Output the (X, Y) coordinate of the center of the cell containing the given text.  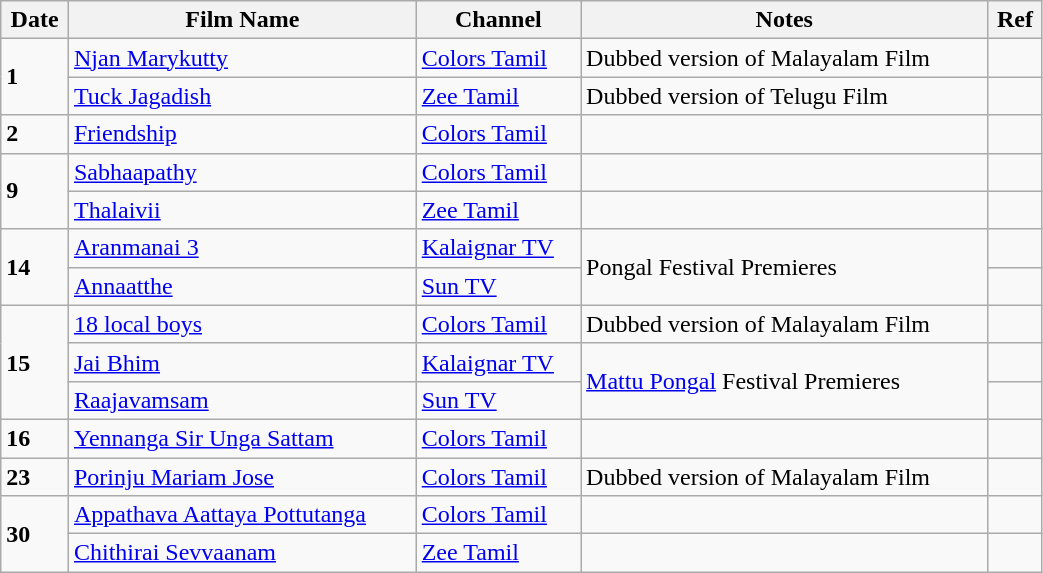
Thalaivii (242, 210)
Film Name (242, 20)
Dubbed version of Telugu Film (784, 96)
Mattu Pongal Festival Premieres (784, 381)
Annaatthe (242, 286)
2 (35, 134)
Jai Bhim (242, 362)
Date (35, 20)
Yennanga Sir Unga Sattam (242, 438)
Sabhaapathy (242, 172)
18 local boys (242, 324)
Channel (498, 20)
Ref (1015, 20)
Notes (784, 20)
14 (35, 267)
Tuck Jagadish (242, 96)
16 (35, 438)
Friendship (242, 134)
1 (35, 77)
15 (35, 362)
9 (35, 191)
Raajavamsam (242, 400)
Porinju Mariam Jose (242, 477)
Aranmanai 3 (242, 248)
30 (35, 534)
Appathava Aattaya Pottutanga (242, 515)
Chithirai Sevvaanam (242, 553)
Njan Marykutty (242, 58)
Pongal Festival Premieres (784, 267)
23 (35, 477)
